Capture the cell that displays the provided text and extract its (x, y) central coordinate. 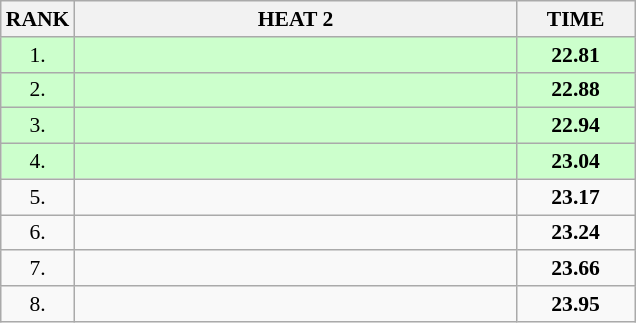
HEAT 2 (295, 19)
23.04 (576, 162)
23.95 (576, 304)
RANK (38, 19)
3. (38, 126)
TIME (576, 19)
8. (38, 304)
5. (38, 197)
6. (38, 233)
4. (38, 162)
1. (38, 55)
22.88 (576, 90)
2. (38, 90)
22.81 (576, 55)
22.94 (576, 126)
23.24 (576, 233)
7. (38, 269)
23.17 (576, 197)
23.66 (576, 269)
